Output the [X, Y] coordinate of the center of the cell containing the given text.  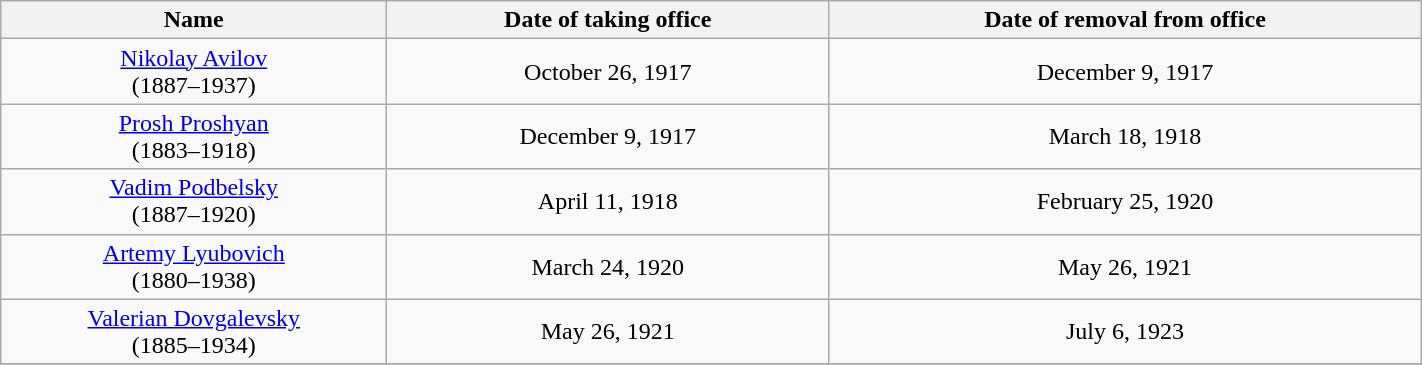
October 26, 1917 [608, 72]
Prosh Proshyan(1883–1918) [194, 136]
March 18, 1918 [1126, 136]
Date of taking office [608, 20]
Name [194, 20]
Valerian Dovgalevsky(1885–1934) [194, 332]
Nikolay Avilov(1887–1937) [194, 72]
March 24, 1920 [608, 266]
February 25, 1920 [1126, 202]
Date of removal from office [1126, 20]
April 11, 1918 [608, 202]
Artemy Lyubovich(1880–1938) [194, 266]
Vadim Podbelsky(1887–1920) [194, 202]
July 6, 1923 [1126, 332]
